Identify which cell holds the provided text, then report its (x, y) central coordinate. 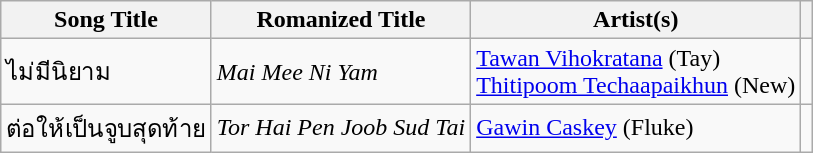
Tor Hai Pen Joob Sud Tai (340, 128)
Gawin Caskey (Fluke) (636, 128)
Artist(s) (636, 20)
Song Title (106, 20)
ต่อให้เป็นจูบสุดท้าย (106, 128)
ไม่มีนิยาม (106, 72)
Mai Mee Ni Yam (340, 72)
Tawan Vihokratana (Tay)Thitipoom Techaapaikhun (New) (636, 72)
Romanized Title (340, 20)
